Extract the (x, y) coordinate from the center of the cell holding the provided text.  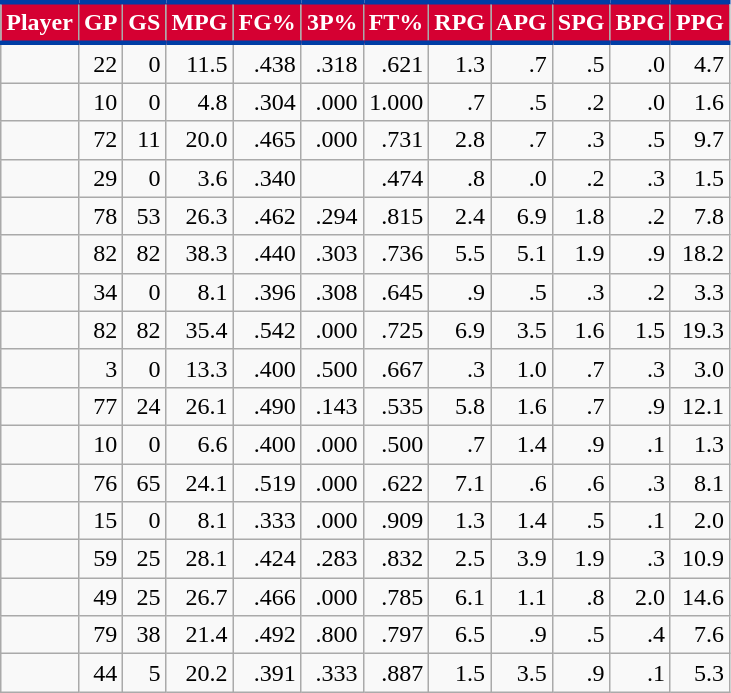
.304 (267, 102)
7.6 (700, 635)
.283 (332, 559)
11 (144, 140)
.535 (396, 406)
.391 (267, 673)
53 (144, 216)
77 (100, 406)
3.6 (200, 178)
.318 (332, 63)
15 (100, 521)
2.4 (460, 216)
7.8 (700, 216)
.143 (332, 406)
20.2 (200, 673)
.800 (332, 635)
.303 (332, 254)
1.8 (581, 216)
21.4 (200, 635)
65 (144, 483)
.725 (396, 330)
.736 (396, 254)
2.8 (460, 140)
59 (100, 559)
24.1 (200, 483)
44 (100, 673)
78 (100, 216)
13.3 (200, 368)
28.1 (200, 559)
.542 (267, 330)
26.1 (200, 406)
3.3 (700, 292)
3 (100, 368)
11.5 (200, 63)
26.3 (200, 216)
MPG (200, 22)
Player (40, 22)
.396 (267, 292)
9.7 (700, 140)
5.8 (460, 406)
.462 (267, 216)
.887 (396, 673)
26.7 (200, 597)
79 (100, 635)
14.6 (700, 597)
.667 (396, 368)
APG (522, 22)
RPG (460, 22)
24 (144, 406)
.909 (396, 521)
PPG (700, 22)
.440 (267, 254)
7.1 (460, 483)
.731 (396, 140)
.424 (267, 559)
19.3 (700, 330)
10.9 (700, 559)
38.3 (200, 254)
49 (100, 597)
18.2 (700, 254)
.465 (267, 140)
1.1 (522, 597)
.294 (332, 216)
.622 (396, 483)
GP (100, 22)
20.0 (200, 140)
29 (100, 178)
.645 (396, 292)
GS (144, 22)
6.1 (460, 597)
72 (100, 140)
FG% (267, 22)
.490 (267, 406)
BPG (640, 22)
12.1 (700, 406)
4.7 (700, 63)
.438 (267, 63)
.815 (396, 216)
FT% (396, 22)
SPG (581, 22)
4.8 (200, 102)
5.1 (522, 254)
3P% (332, 22)
.797 (396, 635)
5 (144, 673)
6.5 (460, 635)
.466 (267, 597)
76 (100, 483)
34 (100, 292)
.785 (396, 597)
35.4 (200, 330)
1.000 (396, 102)
2.5 (460, 559)
5.5 (460, 254)
.492 (267, 635)
.4 (640, 635)
1.0 (522, 368)
38 (144, 635)
3.9 (522, 559)
.308 (332, 292)
.621 (396, 63)
.832 (396, 559)
5.3 (700, 673)
22 (100, 63)
3.0 (700, 368)
6.6 (200, 444)
.474 (396, 178)
.340 (267, 178)
.519 (267, 483)
